Locate the cell with the specified text and output its [x, y] center coordinate. 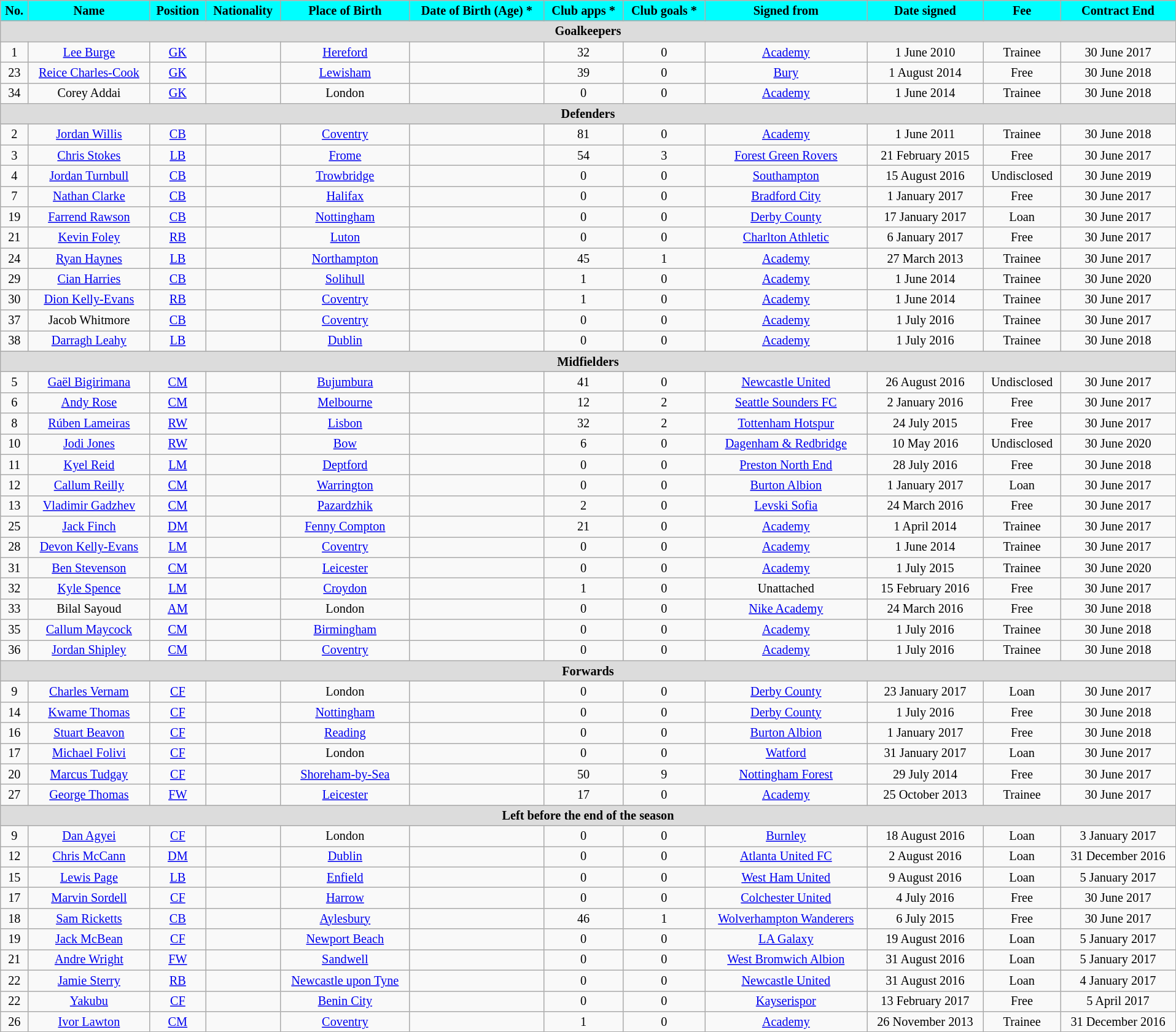
Croydon [345, 588]
7 [15, 196]
4 July 2016 [925, 898]
Jordan Turnbull [89, 176]
5 [15, 382]
14 [15, 712]
15 February 2016 [925, 588]
Birmingham [345, 630]
Bury [786, 72]
Corey Addai [89, 93]
Northampton [345, 258]
Southampton [786, 176]
30 [15, 300]
Sam Ricketts [89, 918]
Fenny Compton [345, 526]
29 [15, 279]
Chris McCann [89, 856]
Kwame Thomas [89, 712]
41 [583, 382]
Bilal Sayoud [89, 609]
Lewisham [345, 72]
Forwards [588, 671]
Kyle Spence [89, 588]
46 [583, 918]
33 [15, 609]
George Thomas [89, 794]
Callum Reilly [89, 485]
Andre Wright [89, 960]
25 October 2013 [925, 794]
Marcus Tudgay [89, 774]
Pazardzhik [345, 506]
Chris Stokes [89, 155]
10 [15, 444]
Melbourne [345, 403]
16 [15, 733]
Hereford [345, 52]
1 August 2014 [925, 72]
Frome [345, 155]
37 [15, 320]
Warrington [345, 485]
AM [178, 609]
Newcastle upon Tyne [345, 980]
Aylesbury [345, 918]
Unattached [786, 588]
Nathan Clarke [89, 196]
Jordan Willis [89, 134]
Fee [1022, 10]
Signed from [786, 10]
Club goals * [664, 10]
Ryan Haynes [89, 258]
1 April 2014 [925, 526]
Rúben Lameiras [89, 423]
Deptford [345, 465]
Club apps * [583, 10]
35 [15, 630]
1 June 2010 [925, 52]
Cian Harries [89, 279]
Kevin Foley [89, 238]
10 May 2016 [925, 444]
45 [583, 258]
28 [15, 547]
23 January 2017 [925, 691]
Left before the end of the season [588, 815]
4 January 2017 [1118, 980]
3 January 2017 [1118, 836]
Jordan Shipley [89, 650]
6 July 2015 [925, 918]
38 [15, 341]
Bow [345, 444]
Callum Maycock [89, 630]
Farrend Rawson [89, 217]
50 [583, 774]
No. [15, 10]
Andy Rose [89, 403]
17 January 2017 [925, 217]
18 August 2016 [925, 836]
24 July 2015 [925, 423]
Marvin Sordell [89, 898]
Jamie Sterry [89, 980]
Goalkeepers [588, 31]
Charles Vernam [89, 691]
Devon Kelly-Evans [89, 547]
2 August 2016 [925, 856]
15 August 2016 [925, 176]
Ivor Lawton [89, 1022]
13 [15, 506]
5 April 2017 [1118, 1001]
29 July 2014 [925, 774]
Colchester United [786, 898]
81 [583, 134]
Watford [786, 753]
Jodi Jones [89, 444]
26 [15, 1022]
Levski Sofia [786, 506]
30 June 2019 [1118, 176]
Jack McBean [89, 939]
27 March 2013 [925, 258]
West Ham United [786, 877]
24 [15, 258]
Kayserispor [786, 1001]
Burnley [786, 836]
1 July 2015 [925, 568]
Ben Stevenson [89, 568]
13 February 2017 [925, 1001]
8 [15, 423]
4 [15, 176]
Dan Agyei [89, 836]
Nottingham Forest [786, 774]
Charlton Athletic [786, 238]
Preston North End [786, 465]
11 [15, 465]
West Bromwich Albion [786, 960]
23 [15, 72]
Defenders [588, 114]
31 [15, 568]
Seattle Sounders FC [786, 403]
54 [583, 155]
25 [15, 526]
Benin City [345, 1001]
Bujumbura [345, 382]
Wolverhampton Wanderers [786, 918]
9 August 2016 [925, 877]
Jack Finch [89, 526]
36 [15, 650]
Dion Kelly-Evans [89, 300]
Newport Beach [345, 939]
Trowbridge [345, 176]
Reice Charles-Cook [89, 72]
Contract End [1118, 10]
Bradford City [786, 196]
Lewis Page [89, 877]
Enfield [345, 877]
Date of Birth (Age) * [477, 10]
26 November 2013 [925, 1022]
Gaël Bigirimana [89, 382]
Stuart Beavon [89, 733]
Shoreham-by-Sea [345, 774]
Place of Birth [345, 10]
Nike Academy [786, 609]
Jacob Whitmore [89, 320]
Midfielders [588, 362]
Kyel Reid [89, 465]
Position [178, 10]
Name [89, 10]
15 [15, 877]
Sandwell [345, 960]
6 January 2017 [925, 238]
Lee Burge [89, 52]
LA Galaxy [786, 939]
1 June 2011 [925, 134]
39 [583, 72]
Yakubu [89, 1001]
34 [15, 93]
Solihull [345, 279]
20 [15, 774]
28 July 2016 [925, 465]
Forest Green Rovers [786, 155]
Nationality [243, 10]
Vladimir Gadzhev [89, 506]
Lisbon [345, 423]
Date signed [925, 10]
21 February 2015 [925, 155]
31 January 2017 [925, 753]
Michael Folivi [89, 753]
Atlanta United FC [786, 856]
18 [15, 918]
27 [15, 794]
2 January 2016 [925, 403]
Harrow [345, 898]
Halifax [345, 196]
Tottenham Hotspur [786, 423]
Darragh Leahy [89, 341]
26 August 2016 [925, 382]
Luton [345, 238]
Dagenham & Redbridge [786, 444]
19 August 2016 [925, 939]
Reading [345, 733]
